Identify which cell holds the provided text, then report its (X, Y) central coordinate. 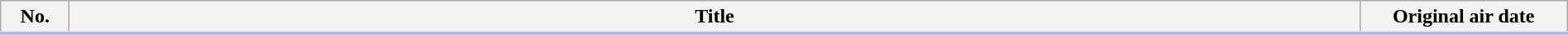
No. (35, 17)
Original air date (1464, 17)
Title (715, 17)
